From the cell containing the given text, extract its center point as (X, Y) coordinate. 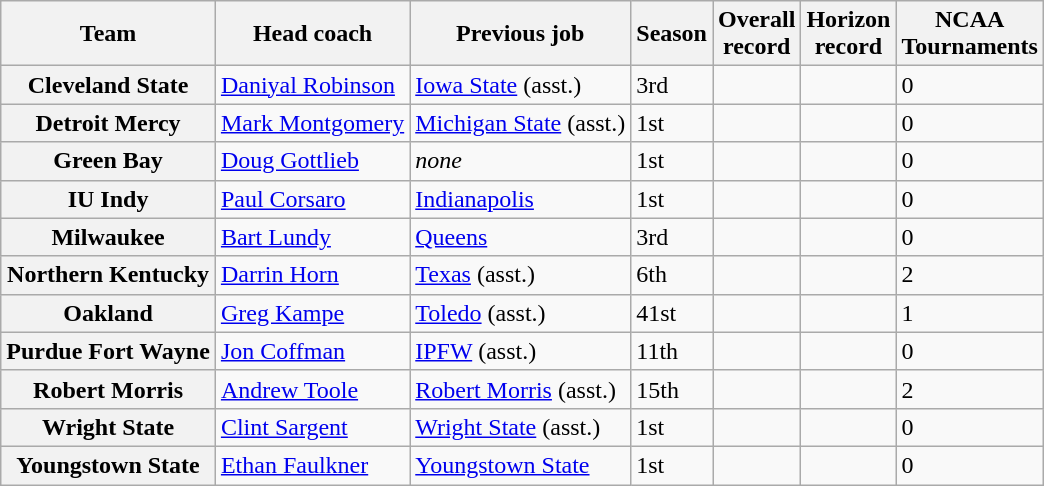
Texas (asst.) (520, 275)
IU Indy (108, 199)
Previous job (520, 34)
Season (672, 34)
Indianapolis (520, 199)
Toledo (asst.) (520, 313)
Mark Montgomery (312, 123)
Greg Kampe (312, 313)
Purdue Fort Wayne (108, 351)
Head coach (312, 34)
Jon Coffman (312, 351)
none (520, 161)
Green Bay (108, 161)
Ethan Faulkner (312, 465)
Cleveland State (108, 85)
Paul Corsaro (312, 199)
Michigan State (asst.) (520, 123)
Horizonrecord (848, 34)
Team (108, 34)
15th (672, 389)
Queens (520, 237)
6th (672, 275)
NCAATournaments (970, 34)
Wright State (108, 427)
Clint Sargent (312, 427)
Overallrecord (756, 34)
1 (970, 313)
11th (672, 351)
Iowa State (asst.) (520, 85)
Robert Morris (asst.) (520, 389)
Milwaukee (108, 237)
Wright State (asst.) (520, 427)
IPFW (asst.) (520, 351)
Robert Morris (108, 389)
Darrin Horn (312, 275)
Oakland (108, 313)
Bart Lundy (312, 237)
Doug Gottlieb (312, 161)
Northern Kentucky (108, 275)
Andrew Toole (312, 389)
Daniyal Robinson (312, 85)
Detroit Mercy (108, 123)
41st (672, 313)
